Provide the [x, y] coordinate of the cell's center where the given text is located.  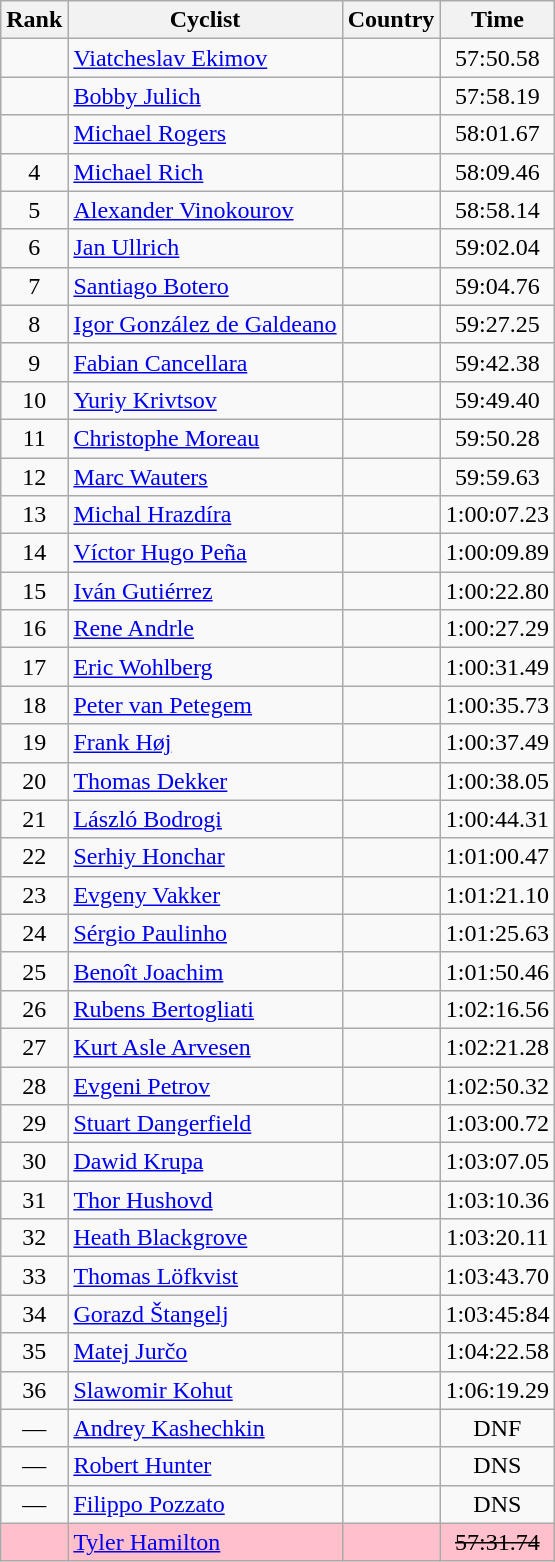
László Bodrogi [205, 819]
57:50.58 [498, 58]
1:03:10.36 [498, 1200]
1:03:20.11 [498, 1238]
Christophe Moreau [205, 438]
15 [34, 591]
36 [34, 1390]
32 [34, 1238]
Iván Gutiérrez [205, 591]
Michael Rogers [205, 134]
58:58.14 [498, 210]
59:49.40 [498, 400]
1:00:07.23 [498, 515]
58:09.46 [498, 172]
29 [34, 1124]
59:04.76 [498, 286]
1:00:09.89 [498, 553]
1:01:50.46 [498, 971]
Robert Hunter [205, 1466]
Marc Wauters [205, 477]
34 [34, 1314]
33 [34, 1276]
Rene Andrle [205, 629]
DNF [498, 1428]
57:31.74 [498, 1542]
5 [34, 210]
1:00:22.80 [498, 591]
11 [34, 438]
59:27.25 [498, 324]
1:00:35.73 [498, 705]
Country [391, 20]
1:03:43.70 [498, 1276]
4 [34, 172]
21 [34, 819]
Rubens Bertogliati [205, 1009]
Peter van Petegem [205, 705]
1:00:37.49 [498, 743]
6 [34, 248]
Jan Ullrich [205, 248]
Gorazd Štangelj [205, 1314]
1:06:19.29 [498, 1390]
1:02:16.56 [498, 1009]
1:00:44.31 [498, 819]
31 [34, 1200]
23 [34, 895]
35 [34, 1352]
Thomas Löfkvist [205, 1276]
Evgeni Petrov [205, 1085]
58:01.67 [498, 134]
Víctor Hugo Peña [205, 553]
16 [34, 629]
12 [34, 477]
25 [34, 971]
Igor González de Galdeano [205, 324]
30 [34, 1162]
1:00:31.49 [498, 667]
Andrey Kashechkin [205, 1428]
1:03:00.72 [498, 1124]
1:03:07.05 [498, 1162]
1:01:21.10 [498, 895]
22 [34, 857]
Serhiy Honchar [205, 857]
1:01:00.47 [498, 857]
Yuriy Krivtsov [205, 400]
24 [34, 933]
17 [34, 667]
Stuart Dangerfield [205, 1124]
57:58.19 [498, 96]
Thomas Dekker [205, 781]
19 [34, 743]
Slawomir Kohut [205, 1390]
Rank [34, 20]
59:59.63 [498, 477]
Evgeny Vakker [205, 895]
26 [34, 1009]
Filippo Pozzato [205, 1504]
1:00:27.29 [498, 629]
Dawid Krupa [205, 1162]
Matej Jurčo [205, 1352]
Alexander Vinokourov [205, 210]
8 [34, 324]
28 [34, 1085]
Santiago Botero [205, 286]
Fabian Cancellara [205, 362]
Michal Hrazdíra [205, 515]
Benoît Joachim [205, 971]
Kurt Asle Arvesen [205, 1047]
1:03:45:84 [498, 1314]
1:02:50.32 [498, 1085]
Bobby Julich [205, 96]
Eric Wohlberg [205, 667]
59:50.28 [498, 438]
27 [34, 1047]
9 [34, 362]
59:02.04 [498, 248]
Thor Hushovd [205, 1200]
14 [34, 553]
Heath Blackgrove [205, 1238]
Tyler Hamilton [205, 1542]
1:00:38.05 [498, 781]
Michael Rich [205, 172]
Sérgio Paulinho [205, 933]
13 [34, 515]
Cyclist [205, 20]
7 [34, 286]
1:01:25.63 [498, 933]
10 [34, 400]
18 [34, 705]
59:42.38 [498, 362]
Viatcheslav Ekimov [205, 58]
20 [34, 781]
Time [498, 20]
1:04:22.58 [498, 1352]
1:02:21.28 [498, 1047]
Frank Høj [205, 743]
